Provide the [x, y] coordinate of the cell's center where the given text is located.  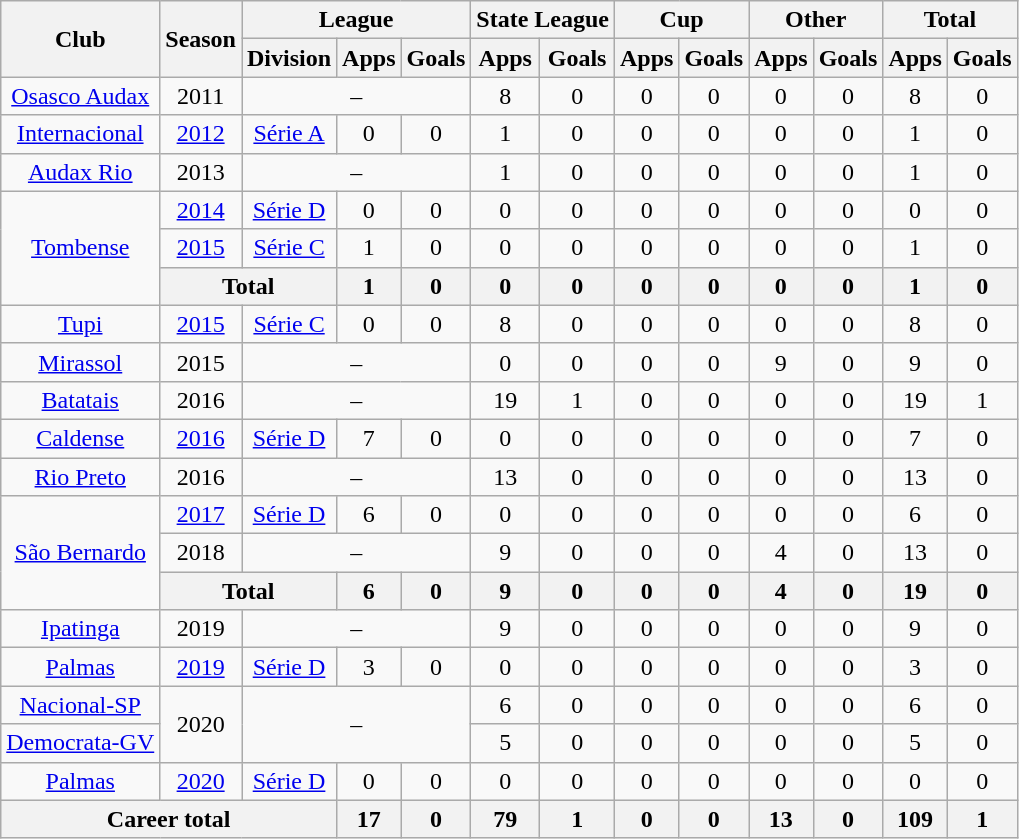
Audax Rio [80, 172]
2012 [201, 134]
Club [80, 39]
2013 [201, 172]
Democrata-GV [80, 743]
79 [506, 819]
Career total [169, 819]
Rio Preto [80, 477]
Season [201, 39]
League [356, 20]
Internacional [80, 134]
Cup [681, 20]
109 [915, 819]
Mirassol [80, 362]
Division [290, 58]
Osasco Audax [80, 96]
Other [816, 20]
2017 [201, 515]
Ipatinga [80, 629]
Tupi [80, 324]
2011 [201, 96]
Caldense [80, 438]
State League [543, 20]
Série A [290, 134]
Nacional-SP [80, 705]
2018 [201, 553]
Batatais [80, 400]
Tombense [80, 248]
2014 [201, 210]
17 [369, 819]
São Bernardo [80, 553]
